Capture the cell that displays the provided text and extract its (X, Y) central coordinate. 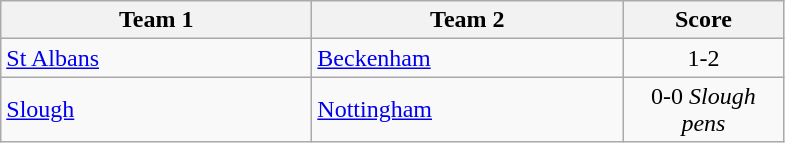
0-0 Slough pens (704, 110)
Beckenham (468, 58)
1-2 (704, 58)
Score (704, 20)
Team 2 (468, 20)
Team 1 (156, 20)
Slough (156, 110)
Nottingham (468, 110)
St Albans (156, 58)
